Pinpoint the cell where the given text exists, returning its [x, y] midpoint coordinate. 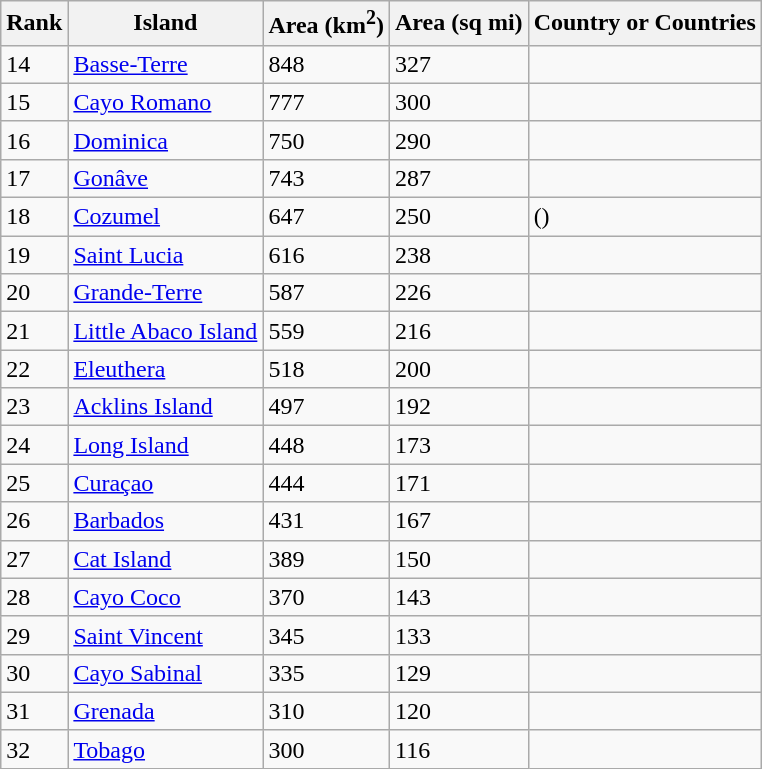
Eleuthera [166, 369]
Long Island [166, 445]
29 [34, 635]
120 [458, 711]
Dominica [166, 140]
290 [458, 140]
616 [326, 255]
310 [326, 711]
497 [326, 407]
16 [34, 140]
444 [326, 483]
200 [458, 369]
Cayo Coco [166, 597]
30 [34, 673]
431 [326, 521]
133 [458, 635]
518 [326, 369]
226 [458, 293]
Cat Island [166, 559]
28 [34, 597]
287 [458, 178]
647 [326, 217]
Gonâve [166, 178]
116 [458, 749]
21 [34, 331]
Curaçao [166, 483]
Tobago [166, 749]
22 [34, 369]
Island [166, 24]
17 [34, 178]
32 [34, 749]
23 [34, 407]
389 [326, 559]
Cayo Romano [166, 102]
587 [326, 293]
27 [34, 559]
167 [458, 521]
Grenada [166, 711]
777 [326, 102]
848 [326, 64]
20 [34, 293]
26 [34, 521]
31 [34, 711]
448 [326, 445]
18 [34, 217]
171 [458, 483]
559 [326, 331]
Area (sq mi) [458, 24]
() [644, 217]
173 [458, 445]
216 [458, 331]
Saint Vincent [166, 635]
743 [326, 178]
Little Abaco Island [166, 331]
Barbados [166, 521]
Saint Lucia [166, 255]
250 [458, 217]
370 [326, 597]
19 [34, 255]
Rank [34, 24]
750 [326, 140]
345 [326, 635]
327 [458, 64]
Cozumel [166, 217]
238 [458, 255]
15 [34, 102]
150 [458, 559]
Cayo Sabinal [166, 673]
335 [326, 673]
Acklins Island [166, 407]
Grande-Terre [166, 293]
Area (km2) [326, 24]
192 [458, 407]
Country or Countries [644, 24]
129 [458, 673]
Basse-Terre [166, 64]
25 [34, 483]
24 [34, 445]
143 [458, 597]
14 [34, 64]
